Locate the cell with the specified text and output its (X, Y) center coordinate. 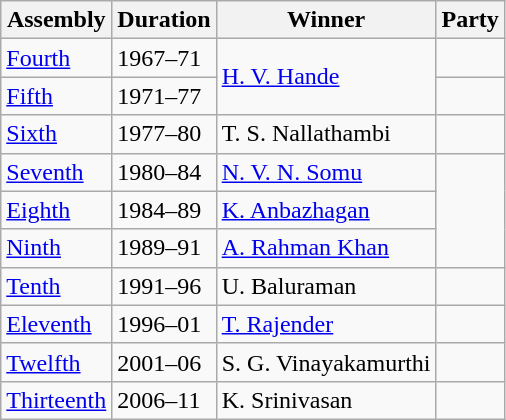
1984–89 (164, 210)
Fifth (56, 96)
N. V. N. Somu (326, 172)
A. Rahman Khan (326, 248)
Sixth (56, 134)
1989–91 (164, 248)
1971–77 (164, 96)
1991–96 (164, 286)
Seventh (56, 172)
T. S. Nallathambi (326, 134)
1996–01 (164, 324)
1977–80 (164, 134)
Duration (164, 20)
1967–71 (164, 58)
Twelfth (56, 362)
Winner (326, 20)
2001–06 (164, 362)
Eleventh (56, 324)
Assembly (56, 20)
1980–84 (164, 172)
T. Rajender (326, 324)
H. V. Hande (326, 77)
Ninth (56, 248)
S. G. Vinayakamurthi (326, 362)
Eighth (56, 210)
2006–11 (164, 400)
U. Baluraman (326, 286)
K. Srinivasan (326, 400)
Fourth (56, 58)
Tenth (56, 286)
K. Anbazhagan (326, 210)
Party (470, 20)
Thirteenth (56, 400)
